Locate the cell with the specified text and output its (X, Y) center coordinate. 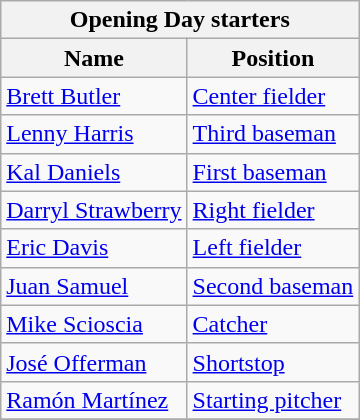
José Offerman (94, 362)
Juan Samuel (94, 286)
First baseman (273, 172)
Name (94, 58)
Starting pitcher (273, 400)
Catcher (273, 324)
Third baseman (273, 134)
Ramón Martínez (94, 400)
Darryl Strawberry (94, 210)
Opening Day starters (180, 20)
Brett Butler (94, 96)
Center fielder (273, 96)
Left fielder (273, 248)
Mike Scioscia (94, 324)
Kal Daniels (94, 172)
Position (273, 58)
Right fielder (273, 210)
Shortstop (273, 362)
Lenny Harris (94, 134)
Eric Davis (94, 248)
Second baseman (273, 286)
